Output the [X, Y] coordinate of the center of the cell containing the given text.  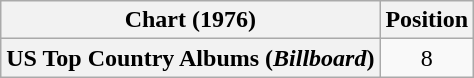
Chart (1976) [190, 20]
Position [427, 20]
US Top Country Albums (Billboard) [190, 58]
8 [427, 58]
